Find where the given text appears and provide that cell's center as [x, y] coordinate. 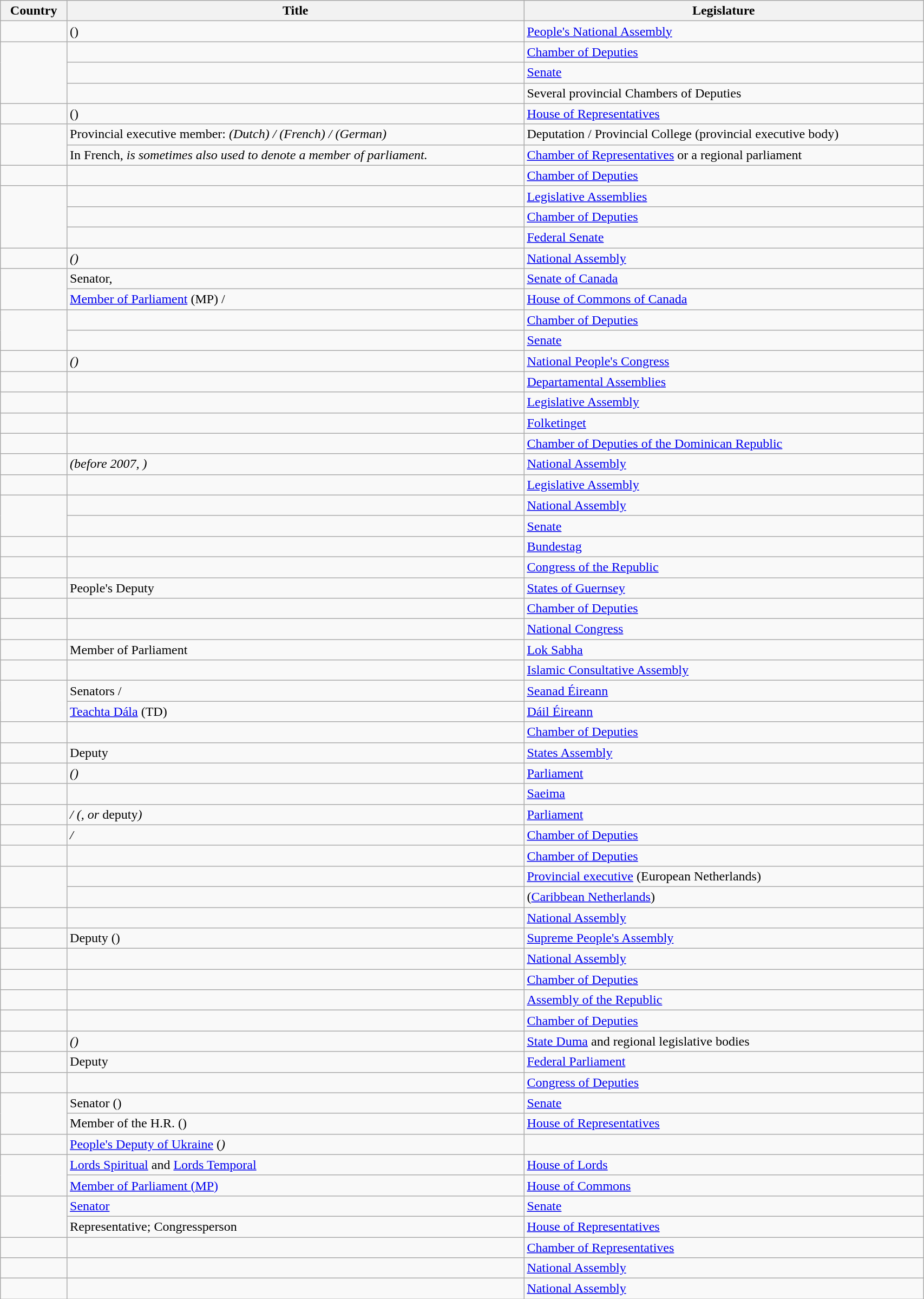
Congress of the Republic [724, 567]
Lok Sabha [724, 650]
Member of Parliament [296, 650]
Lords Spiritual and Lords Temporal [296, 1165]
State Duma and regional legislative bodies [724, 1041]
In French, is sometimes also used to denote a member of parliament. [296, 155]
Dáil Éireann [724, 711]
Legislature [724, 11]
Senator () [296, 1103]
Title [296, 11]
(Caribbean Netherlands) [724, 897]
People's National Assembly [724, 31]
Representative; Congressperson [296, 1226]
Congress of Deputies [724, 1082]
Deputation / Provincial College (provincial executive body) [724, 134]
Teachta Dála (TD) [296, 711]
Provincial executive member: (Dutch) / (French) / (German) [296, 134]
Chamber of Deputies of the Dominican Republic [724, 443]
States Assembly [724, 753]
/ (, or deputy) [296, 814]
National Congress [724, 629]
(before 2007, ) [296, 464]
House of Commons [724, 1185]
National People's Congress [724, 361]
States of Guernsey [724, 588]
Member of the H.R. () [296, 1124]
Federal Senate [724, 237]
Senators / [296, 691]
Supreme People's Assembly [724, 938]
House of Lords [724, 1165]
People's Deputy [296, 588]
Assembly of the Republic [724, 1000]
Several provincial Chambers of Deputies [724, 93]
Provincial executive (European Netherlands) [724, 876]
Bundestag [724, 546]
Senator, [296, 279]
Federal Parliament [724, 1062]
Senator [296, 1206]
/ [296, 835]
Saeima [724, 794]
House of Commons of Canada [724, 299]
People's Deputy of Ukraine () [296, 1144]
Seanad Éireann [724, 691]
Member of Parliament (MP) [296, 1185]
Islamic Consultative Assembly [724, 670]
Senate of Canada [724, 279]
Member of Parliament (MP) / [296, 299]
Chamber of Representatives or a regional parliament [724, 155]
Legislative Assemblies [724, 196]
Departamental Assemblies [724, 382]
Folketinget [724, 423]
Deputy () [296, 938]
Chamber of Representatives [724, 1247]
Country [34, 11]
